Scan for the cell matching the given text and deliver its (X, Y) coordinate at center. 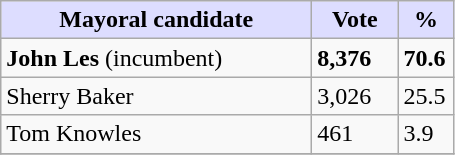
Tom Knowles (156, 134)
Sherry Baker (156, 96)
3,026 (355, 96)
Mayoral candidate (156, 20)
461 (355, 134)
25.5 (426, 96)
Vote (355, 20)
% (426, 20)
8,376 (355, 58)
John Les (incumbent) (156, 58)
3.9 (426, 134)
70.6 (426, 58)
